Identify which cell holds the provided text, then report its [X, Y] central coordinate. 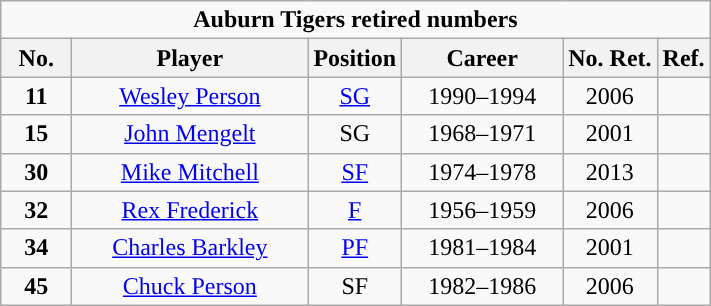
1974–1978 [482, 172]
Chuck Person [190, 286]
PF [355, 248]
Position [355, 58]
No. Ret. [610, 58]
F [355, 210]
Ref. [684, 58]
1956–1959 [482, 210]
John Mengelt [190, 134]
Career [482, 58]
11 [36, 96]
1968–1971 [482, 134]
Auburn Tigers retired numbers [356, 20]
30 [36, 172]
Mike Mitchell [190, 172]
32 [36, 210]
1982–1986 [482, 286]
34 [36, 248]
45 [36, 286]
No. [36, 58]
1990–1994 [482, 96]
15 [36, 134]
Wesley Person [190, 96]
Player [190, 58]
Rex Frederick [190, 210]
2013 [610, 172]
Charles Barkley [190, 248]
1981–1984 [482, 248]
